Detect which cell encompasses the target text, then output its [X, Y] center coordinate. 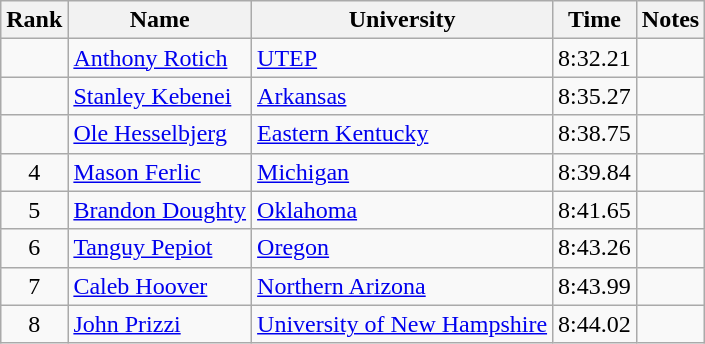
Stanley Kebenei [160, 96]
John Prizzi [160, 324]
University of New Hampshire [402, 324]
Anthony Rotich [160, 58]
Tanguy Pepiot [160, 248]
Ole Hesselbjerg [160, 134]
6 [34, 248]
UTEP [402, 58]
Caleb Hoover [160, 286]
Time [595, 20]
8:32.21 [595, 58]
5 [34, 210]
8:43.26 [595, 248]
4 [34, 172]
8 [34, 324]
University [402, 20]
8:35.27 [595, 96]
Notes [670, 20]
8:41.65 [595, 210]
8:44.02 [595, 324]
Arkansas [402, 96]
Brandon Doughty [160, 210]
Name [160, 20]
Oklahoma [402, 210]
Rank [34, 20]
8:39.84 [595, 172]
Mason Ferlic [160, 172]
8:43.99 [595, 286]
7 [34, 286]
Eastern Kentucky [402, 134]
Oregon [402, 248]
Northern Arizona [402, 286]
Michigan [402, 172]
8:38.75 [595, 134]
